Provide the [x, y] coordinate of the cell's center where the given text is located.  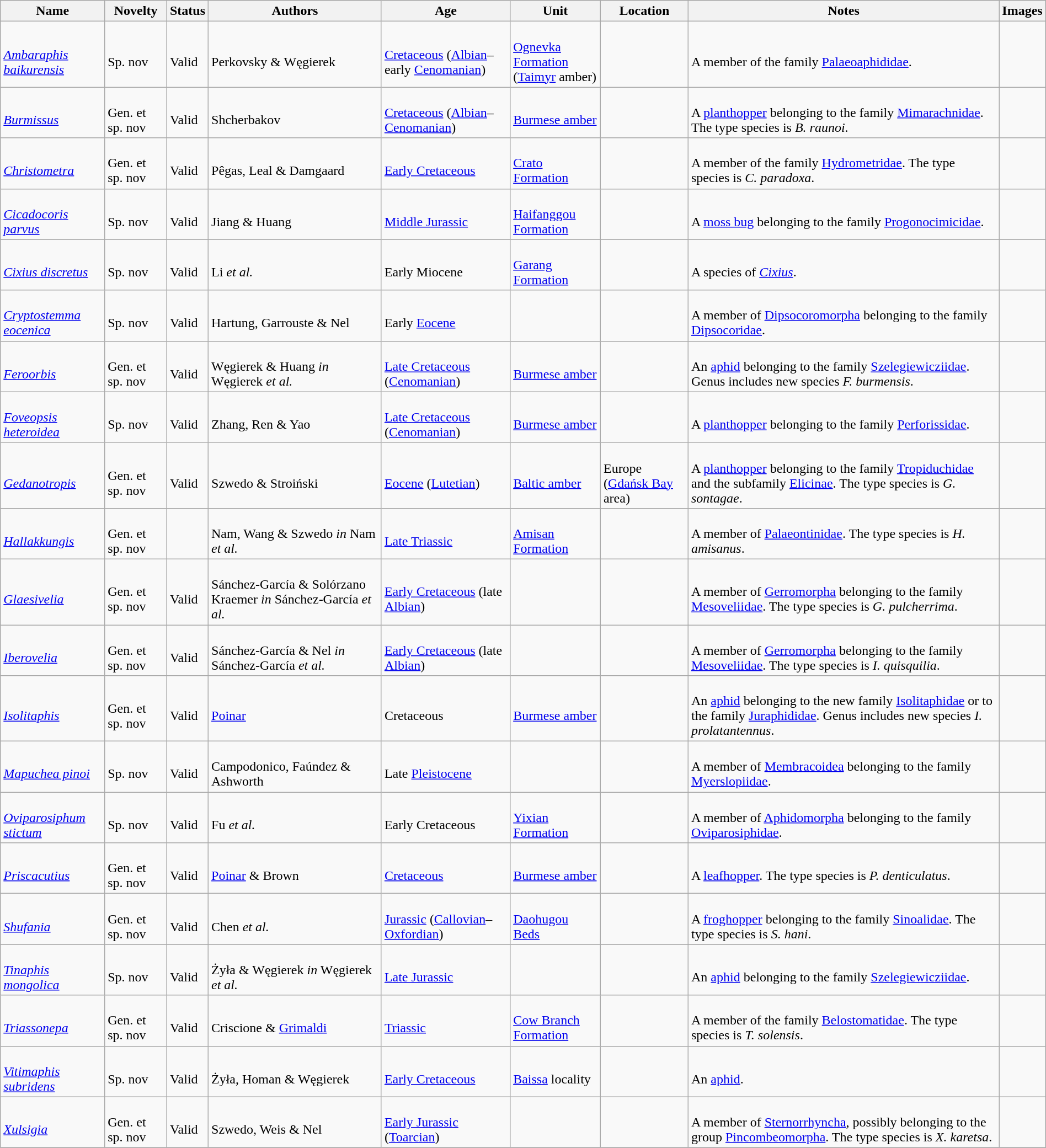
Glaesivelia [53, 591]
A member of Aphidomorpha belonging to the family Oviparosiphidae. [843, 818]
Zhang, Ren & Yao [295, 417]
Status [188, 11]
Nam, Wang & Szwedo in Nam et al. [295, 533]
Żyła, Homan & Węgierek [295, 1071]
Triassic [446, 1021]
Cicadocoris parvus [53, 214]
A species of Cixius. [843, 265]
A member of Dipsocoromorpha belonging to the family Dipsocoridae. [843, 316]
Perkovsky & Węgierek [295, 54]
Notes [843, 11]
Priscacutius [53, 868]
Poinar & Brown [295, 868]
A planthopper belonging to the family Tropiduchidae and the subfamily Elicinae. The type species is G. sontagae. [843, 476]
Middle Jurassic [446, 214]
Yixian Formation [556, 818]
Shcherbakov [295, 113]
Ambaraphis baikurensis [53, 54]
Cryptostemma eocenica [53, 316]
Christometra [53, 163]
A member of Palaeontinidae. The type species is H. amisanus. [843, 533]
Szwedo, Weis & Nel [295, 1122]
Oviparosiphum stictum [53, 818]
A leafhopper. The type species is P. denticulatus. [843, 868]
Criscione & Grimaldi [295, 1021]
Mapuchea pinoi [53, 767]
A planthopper belonging to the family Mimarachnidae. The type species is B. raunoi. [843, 113]
Baissa locality [556, 1071]
An aphid belonging to the family Szelegiewicziidae. Genus includes new species F. burmensis. [843, 366]
An aphid belonging to the family Szelegiewicziidae. [843, 970]
Feroorbis [53, 366]
Burmissus [53, 113]
Żyła & Węgierek in Węgierek et al. [295, 970]
A member of Sternorrhyncha, possibly belonging to the group Pincombeomorpha. The type species is X. karetsa. [843, 1122]
An aphid. [843, 1071]
Poinar [295, 708]
Late Triassic [446, 533]
Campodonico, Faúndez & Ashworth [295, 767]
Fu et al. [295, 818]
Ognevka Formation(Taimyr amber) [556, 54]
Sánchez-García & Nel in Sánchez-García et al. [295, 650]
Location [644, 11]
Late Pleistocene [446, 767]
Authors [295, 11]
Crato Formation [556, 163]
A froghopper belonging to the family Sinoalidae. The type species is S. hani. [843, 919]
Europe (Gdańsk Bay area) [644, 476]
Iberovelia [53, 650]
Jiang & Huang [295, 214]
Triassonepa [53, 1021]
Xulsigia [53, 1122]
Cixius discretus [53, 265]
Chen et al. [295, 919]
A member of Gerromorpha belonging to the family Mesoveliidae. The type species is I. quisquilia. [843, 650]
Baltic amber [556, 476]
Foveopsis heteroidea [53, 417]
Late Jurassic [446, 970]
A moss bug belonging to the family Progonocimicidae. [843, 214]
Age [446, 11]
Hartung, Garrouste & Nel [295, 316]
Cretaceous (Albian–early Cenomanian) [446, 54]
A member of the family Belostomatidae. The type species is T. solensis. [843, 1021]
Li et al. [295, 265]
Pêgas, Leal & Damgaard [295, 163]
Novelty [136, 11]
Vitimaphis subridens [53, 1071]
A member of the family Palaeoaphididae. [843, 54]
Szwedo & Stroiński [295, 476]
A planthopper belonging to the family Perforissidae. [843, 417]
An aphid belonging to the new family Isolitaphidae or to the family Juraphididae. Genus includes new species I. prolatantennus. [843, 708]
Tinaphis mongolica [53, 970]
Jurassic (Callovian–Oxfordian) [446, 919]
Cow Branch Formation [556, 1021]
Daohugou Beds [556, 919]
Isolitaphis [53, 708]
Name [53, 11]
Images [1022, 11]
Shufania [53, 919]
Early Miocene [446, 265]
Gedanotropis [53, 476]
Hallakkungis [53, 533]
Amisan Formation [556, 533]
A member of Gerromorpha belonging to the family Mesoveliidae. The type species is G. pulcherrima. [843, 591]
Sánchez-García & Solórzano Kraemer in Sánchez-García et al. [295, 591]
Węgierek & Huang in Węgierek et al. [295, 366]
A member of Membracoidea belonging to the family Myerslopiidae. [843, 767]
Garang Formation [556, 265]
Unit [556, 11]
Cretaceous (Albian–Cenomanian) [446, 113]
Haifanggou Formation [556, 214]
A member of the family Hydrometridae. The type species is C. paradoxa. [843, 163]
Eocene (Lutetian) [446, 476]
Early Jurassic (Toarcian) [446, 1122]
Early Eocene [446, 316]
